Detect which cell encompasses the target text, then output its (X, Y) center coordinate. 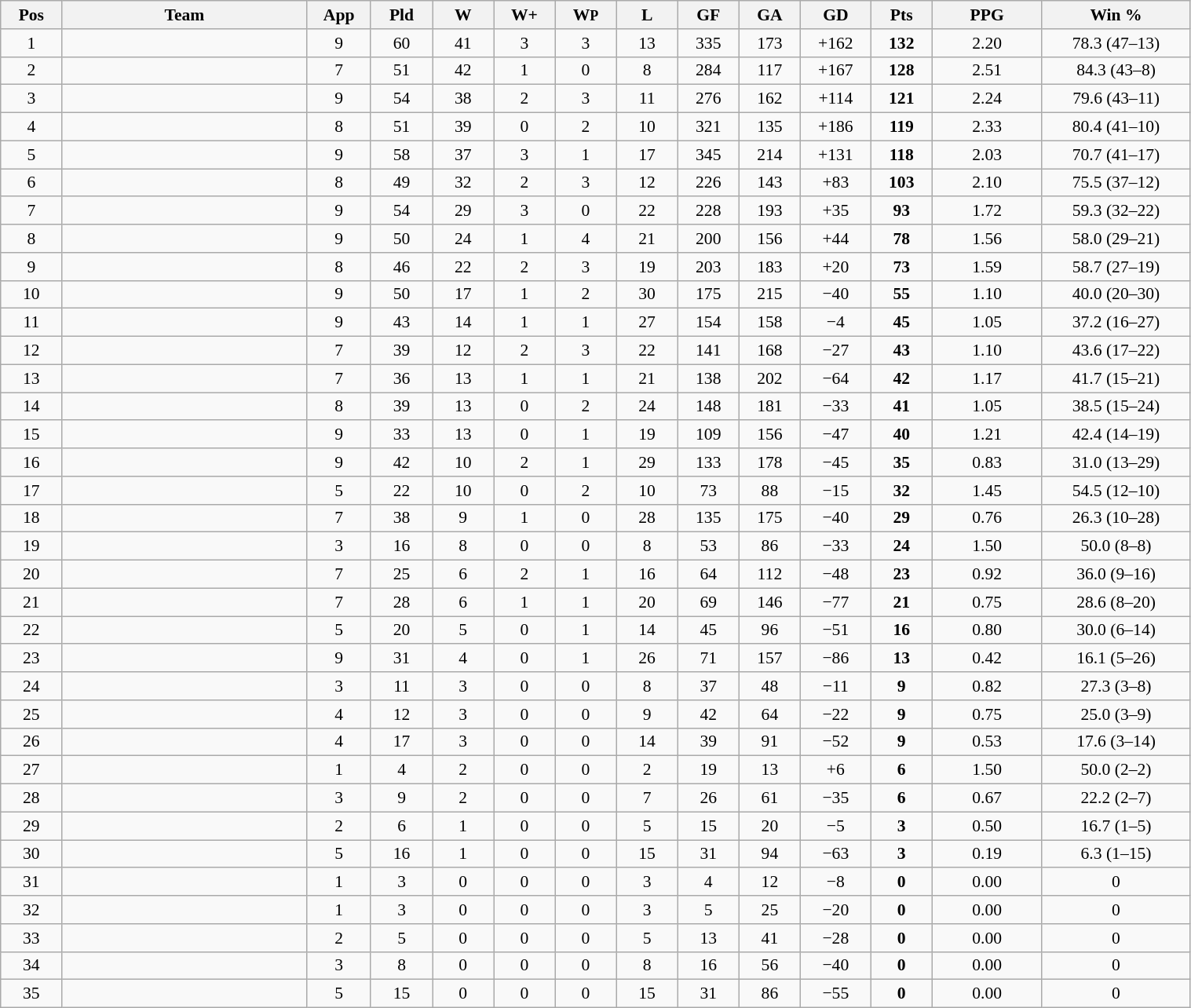
103 (901, 183)
−11 (835, 686)
214 (769, 155)
0.42 (987, 659)
203 (708, 267)
59.3 (32–22) (1116, 211)
1.17 (987, 378)
58 (401, 155)
+83 (835, 183)
50.0 (8–8) (1116, 546)
2.10 (987, 183)
2.03 (987, 155)
173 (769, 43)
1.59 (987, 267)
1.56 (987, 239)
50.0 (2–2) (1116, 770)
0.80 (987, 630)
0.67 (987, 798)
154 (708, 323)
119 (901, 127)
Pts (901, 15)
53 (708, 546)
181 (769, 407)
96 (769, 630)
W+ (524, 15)
W (463, 15)
16.1 (5–26) (1116, 659)
46 (401, 267)
36 (401, 378)
0.76 (987, 518)
GD (835, 15)
1.72 (987, 211)
40.0 (20–30) (1116, 294)
148 (708, 407)
Pld (401, 15)
GF (708, 15)
118 (901, 155)
79.6 (43–11) (1116, 99)
75.5 (37–12) (1116, 183)
−86 (835, 659)
157 (769, 659)
335 (708, 43)
2.24 (987, 99)
88 (769, 491)
−77 (835, 602)
42.4 (14–19) (1116, 435)
56 (769, 966)
158 (769, 323)
+131 (835, 155)
40 (901, 435)
6.3 (1–15) (1116, 854)
128 (901, 71)
30.0 (6–14) (1116, 630)
61 (769, 798)
70.7 (41–17) (1116, 155)
58.0 (29–21) (1116, 239)
18 (31, 518)
36.0 (9–16) (1116, 575)
58.7 (27–19) (1116, 267)
133 (708, 462)
GA (769, 15)
Win % (1116, 15)
16.7 (1–5) (1116, 826)
121 (901, 99)
−20 (835, 910)
91 (769, 742)
112 (769, 575)
0.82 (987, 686)
+44 (835, 239)
−52 (835, 742)
78.3 (47–13) (1116, 43)
2.33 (987, 127)
Pos (31, 15)
22.2 (2–7) (1116, 798)
55 (901, 294)
−47 (835, 435)
−22 (835, 714)
2.20 (987, 43)
43.6 (17–22) (1116, 351)
App (339, 15)
28.6 (8–20) (1116, 602)
−5 (835, 826)
+35 (835, 211)
162 (769, 99)
27.3 (3–8) (1116, 686)
117 (769, 71)
69 (708, 602)
200 (708, 239)
+167 (835, 71)
71 (708, 659)
−64 (835, 378)
−15 (835, 491)
0.83 (987, 462)
−63 (835, 854)
49 (401, 183)
183 (769, 267)
84.3 (43–8) (1116, 71)
Team (184, 15)
138 (708, 378)
−27 (835, 351)
−55 (835, 994)
−8 (835, 882)
+20 (835, 267)
−35 (835, 798)
215 (769, 294)
276 (708, 99)
−51 (835, 630)
+162 (835, 43)
2.51 (987, 71)
0.50 (987, 826)
168 (769, 351)
345 (708, 155)
78 (901, 239)
146 (769, 602)
31.0 (13–29) (1116, 462)
+186 (835, 127)
202 (769, 378)
1.21 (987, 435)
54.5 (12–10) (1116, 491)
0.19 (987, 854)
25.0 (3–9) (1116, 714)
321 (708, 127)
26.3 (10–28) (1116, 518)
80.4 (41–10) (1116, 127)
L (647, 15)
PPG (987, 15)
94 (769, 854)
132 (901, 43)
+114 (835, 99)
0.92 (987, 575)
−28 (835, 938)
193 (769, 211)
+6 (835, 770)
228 (708, 211)
284 (708, 71)
1.45 (987, 491)
−45 (835, 462)
37.2 (16–27) (1116, 323)
143 (769, 183)
178 (769, 462)
48 (769, 686)
−48 (835, 575)
0.53 (987, 742)
17.6 (3–14) (1116, 742)
WP (586, 15)
109 (708, 435)
34 (31, 966)
41.7 (15–21) (1116, 378)
60 (401, 43)
93 (901, 211)
141 (708, 351)
−4 (835, 323)
38.5 (15–24) (1116, 407)
226 (708, 183)
